Search for the cell housing the specified text and yield its [x, y] center coordinate. 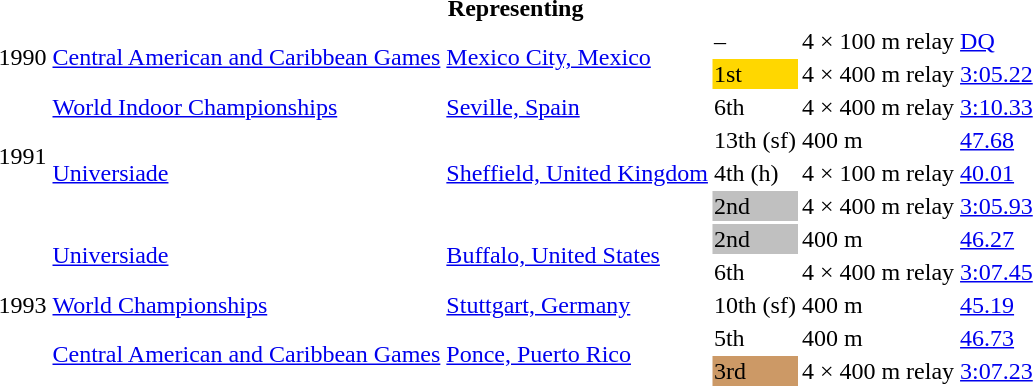
Ponce, Puerto Rico [578, 354]
Sheffield, United Kingdom [578, 173]
World Indoor Championships [246, 107]
13th (sf) [754, 140]
3rd [754, 371]
World Championships [246, 305]
4th (h) [754, 173]
Buffalo, United States [578, 256]
Stuttgart, Germany [578, 305]
Mexico City, Mexico [578, 58]
1st [754, 74]
10th (sf) [754, 305]
5th [754, 338]
– [754, 41]
Seville, Spain [578, 107]
